Search for the cell housing the specified text and yield its [x, y] center coordinate. 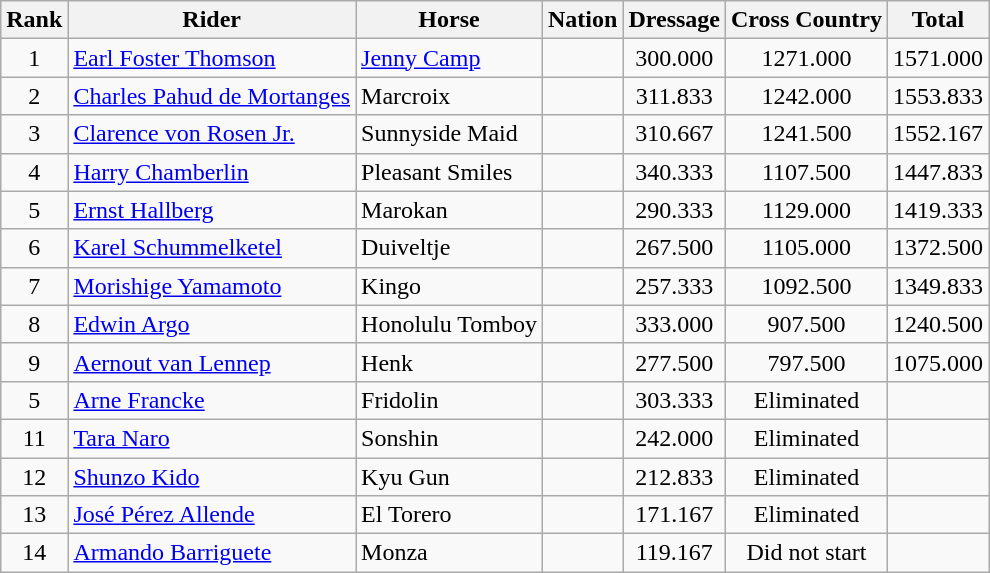
1242.000 [807, 96]
9 [34, 362]
257.333 [674, 286]
14 [34, 553]
1349.833 [938, 286]
Duiveltje [450, 248]
Marcroix [450, 96]
Nation [582, 20]
4 [34, 172]
3 [34, 134]
Cross Country [807, 20]
Harry Chamberlin [212, 172]
Sunnyside Maid [450, 134]
1372.500 [938, 248]
Edwin Argo [212, 324]
Jenny Camp [450, 58]
Karel Schummelketel [212, 248]
310.667 [674, 134]
12 [34, 477]
Sonshin [450, 438]
Clarence von Rosen Jr. [212, 134]
907.500 [807, 324]
José Pérez Allende [212, 515]
277.500 [674, 362]
Did not start [807, 553]
Rider [212, 20]
797.500 [807, 362]
Dressage [674, 20]
Rank [34, 20]
Shunzo Kido [212, 477]
1553.833 [938, 96]
Fridolin [450, 400]
El Torero [450, 515]
242.000 [674, 438]
1271.000 [807, 58]
7 [34, 286]
1552.167 [938, 134]
Aernout van Lennep [212, 362]
267.500 [674, 248]
Arne Francke [212, 400]
Kyu Gun [450, 477]
13 [34, 515]
6 [34, 248]
171.167 [674, 515]
340.333 [674, 172]
1419.333 [938, 210]
1105.000 [807, 248]
1129.000 [807, 210]
333.000 [674, 324]
Marokan [450, 210]
1092.500 [807, 286]
212.833 [674, 477]
Armando Barriguete [212, 553]
8 [34, 324]
1107.500 [807, 172]
Ernst Hallberg [212, 210]
Monza [450, 553]
311.833 [674, 96]
1 [34, 58]
1240.500 [938, 324]
Morishige Yamamoto [212, 286]
Total [938, 20]
1571.000 [938, 58]
Kingo [450, 286]
Pleasant Smiles [450, 172]
Charles Pahud de Mortanges [212, 96]
1075.000 [938, 362]
Henk [450, 362]
290.333 [674, 210]
1241.500 [807, 134]
303.333 [674, 400]
Honolulu Tomboy [450, 324]
119.167 [674, 553]
Tara Naro [212, 438]
11 [34, 438]
2 [34, 96]
Horse [450, 20]
Earl Foster Thomson [212, 58]
1447.833 [938, 172]
300.000 [674, 58]
